Detect which cell encompasses the target text, then output its (X, Y) center coordinate. 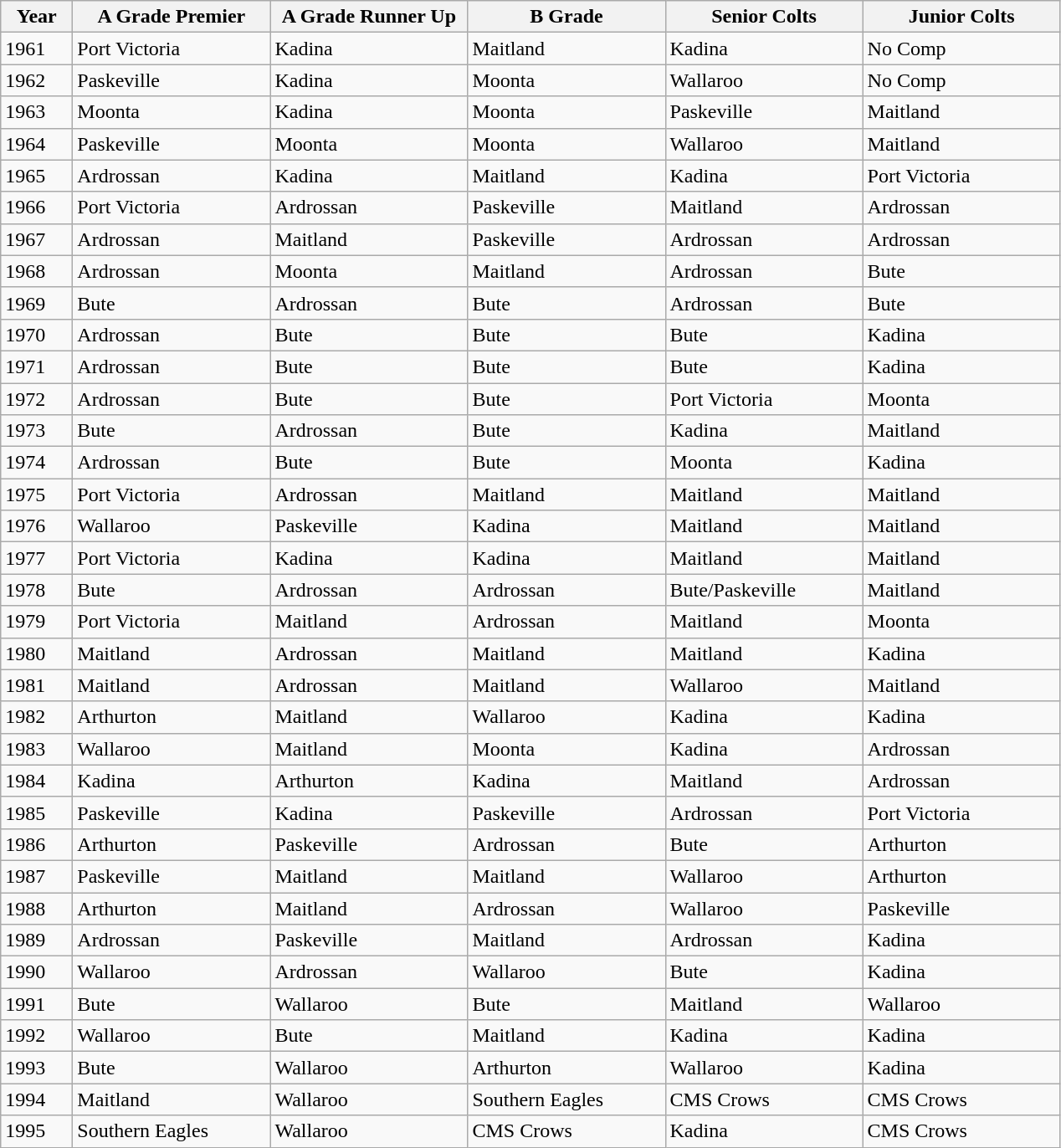
1971 (37, 366)
1979 (37, 622)
1962 (37, 80)
1985 (37, 812)
1976 (37, 526)
A Grade Runner Up (369, 17)
Junior Colts (961, 17)
1981 (37, 685)
Bute/Paskeville (764, 590)
1994 (37, 1099)
1984 (37, 781)
1977 (37, 558)
1991 (37, 1004)
1982 (37, 717)
1988 (37, 908)
1983 (37, 749)
1993 (37, 1068)
1973 (37, 431)
1968 (37, 271)
1995 (37, 1131)
1966 (37, 208)
1965 (37, 176)
1990 (37, 972)
1989 (37, 940)
1972 (37, 399)
1970 (37, 335)
Senior Colts (764, 17)
1987 (37, 876)
1967 (37, 239)
1974 (37, 463)
1980 (37, 653)
1992 (37, 1036)
1969 (37, 303)
1975 (37, 495)
1961 (37, 49)
A Grade Premier (172, 17)
1963 (37, 112)
B Grade (566, 17)
1978 (37, 590)
1964 (37, 144)
Year (37, 17)
1986 (37, 844)
